Detect which cell encompasses the target text, then output its [x, y] center coordinate. 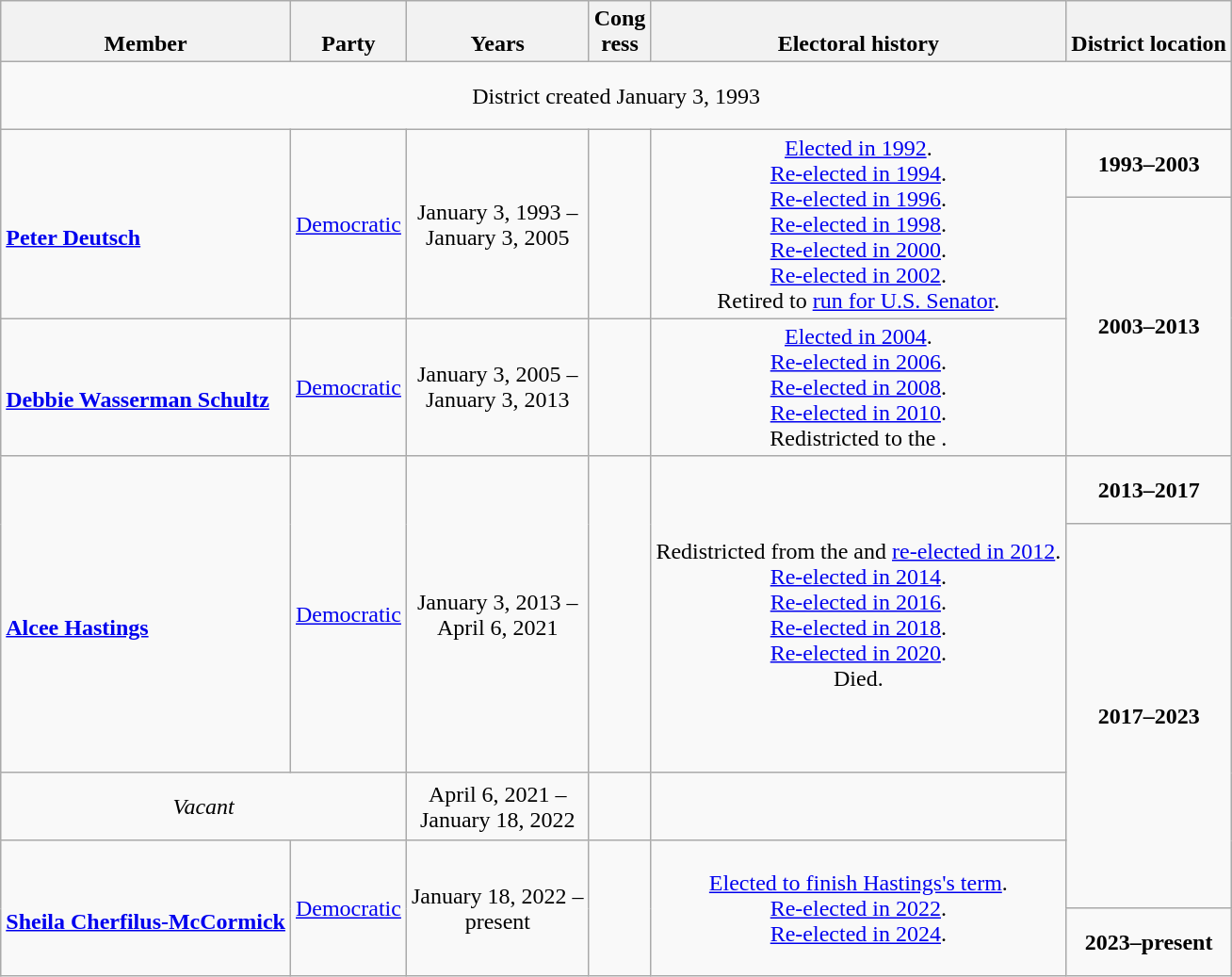
Debbie Wasserman Schultz [146, 387]
2017–2023 [1149, 716]
Years [497, 32]
Congress [620, 32]
Elected in 1992.Re-elected in 1994.Re-elected in 1996.Re-elected in 1998.Re-elected in 2000.Re-elected in 2002.Retired to run for U.S. Senator. [859, 224]
Vacant [203, 806]
Sheila Cherfilus-McCormick [146, 908]
Alcee Hastings [146, 614]
January 18, 2022 –present [497, 908]
Redistricted from the and re-elected in 2012.Re-elected in 2014.Re-elected in 2016.Re-elected in 2018.Re-elected in 2020.Died. [859, 614]
Elected to finish Hastings's term.Re-elected in 2022.Re-elected in 2024. [859, 908]
Party [349, 32]
1993–2003 [1149, 164]
January 3, 2013 –April 6, 2021 [497, 614]
Peter Deutsch [146, 224]
2013–2017 [1149, 490]
April 6, 2021 –January 18, 2022 [497, 806]
District created January 3, 1993 [616, 96]
2003–2013 [1149, 327]
Electoral history [859, 32]
Elected in 2004.Re-elected in 2006.Re-elected in 2008.Re-elected in 2010.Redistricted to the . [859, 387]
Member [146, 32]
2023–present [1149, 942]
January 3, 2005 –January 3, 2013 [497, 387]
District location [1149, 32]
January 3, 1993 –January 3, 2005 [497, 224]
